Provide the [x, y] coordinate of the cell's center where the given text is located.  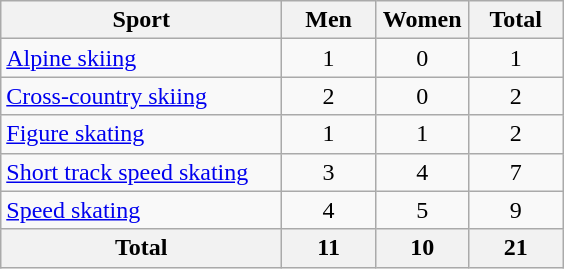
Sport [142, 20]
Alpine skiing [142, 58]
9 [516, 210]
Men [329, 20]
21 [516, 248]
10 [422, 248]
Cross-country skiing [142, 96]
Speed skating [142, 210]
Figure skating [142, 134]
5 [422, 210]
11 [329, 248]
7 [516, 172]
3 [329, 172]
Short track speed skating [142, 172]
Women [422, 20]
